Capture the cell that displays the provided text and extract its (x, y) central coordinate. 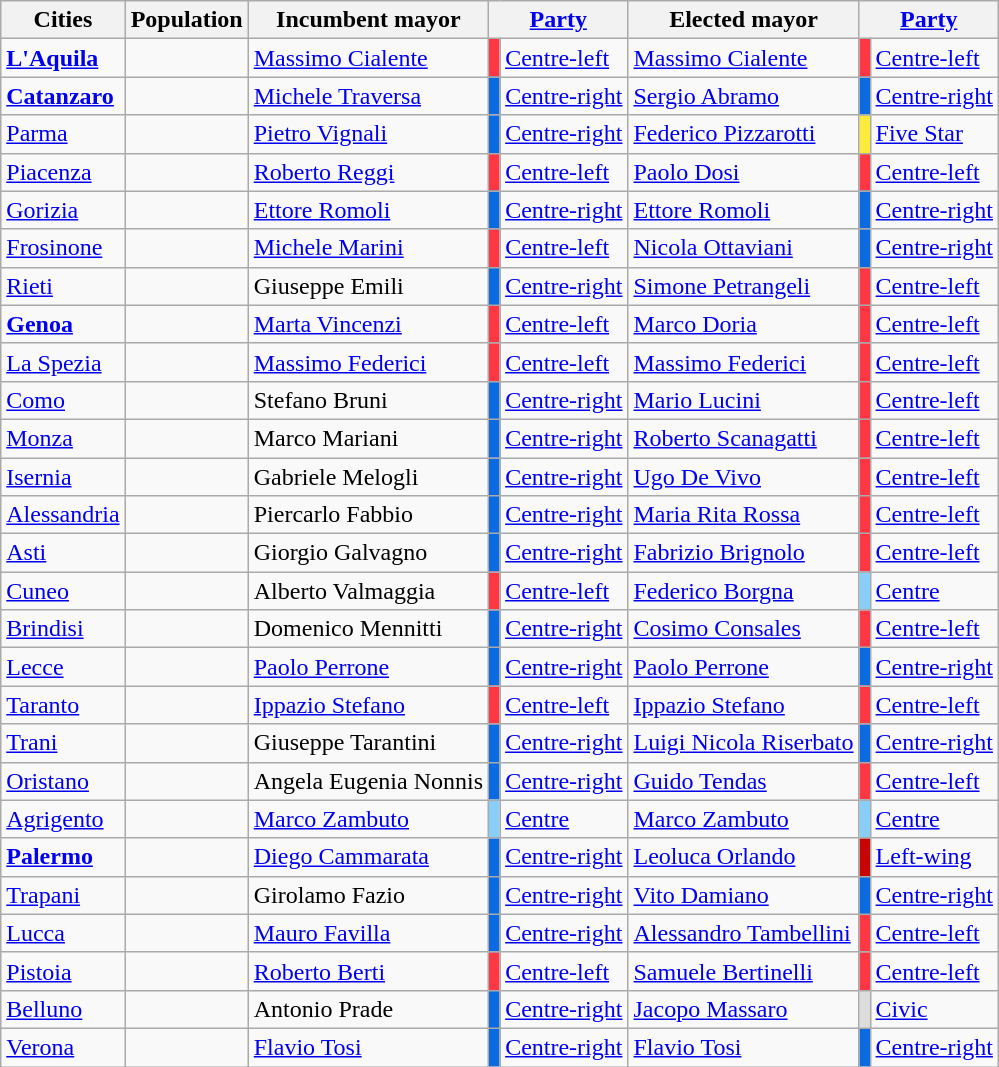
Brindisi (63, 629)
Federico Pizzarotti (744, 134)
Pistoia (63, 971)
Paolo Dosi (744, 172)
Marco Mariani (368, 438)
Maria Rita Rossa (744, 515)
Giorgio Galvagno (368, 553)
Ugo De Vivo (744, 477)
Roberto Berti (368, 971)
Marco Doria (744, 324)
Federico Borgna (744, 591)
Alberto Valmaggia (368, 591)
Isernia (63, 477)
Civic (934, 1009)
Gabriele Melogli (368, 477)
Vito Damiano (744, 895)
Samuele Bertinelli (744, 971)
Genoa (63, 324)
Piercarlo Fabbio (368, 515)
Domenico Mennitti (368, 629)
Trapani (63, 895)
Giuseppe Tarantini (368, 743)
Lecce (63, 667)
Alessandro Tambellini (744, 933)
Michele Marini (368, 248)
Luigi Nicola Riserbato (744, 743)
Pietro Vignali (368, 134)
Left-wing (934, 857)
Giuseppe Emili (368, 286)
Population (186, 20)
Diego Cammarata (368, 857)
La Spezia (63, 362)
Cities (63, 20)
Taranto (63, 705)
Girolamo Fazio (368, 895)
Belluno (63, 1009)
Guido Tendas (744, 781)
Mario Lucini (744, 400)
Monza (63, 438)
Verona (63, 1047)
Asti (63, 553)
Rieti (63, 286)
Catanzaro (63, 96)
Antonio Prade (368, 1009)
Oristano (63, 781)
Piacenza (63, 172)
Elected mayor (744, 20)
Roberto Reggi (368, 172)
Cuneo (63, 591)
Stefano Bruni (368, 400)
Lucca (63, 933)
Palermo (63, 857)
Gorizia (63, 210)
Fabrizio Brignolo (744, 553)
Alessandria (63, 515)
Como (63, 400)
Jacopo Massaro (744, 1009)
Michele Traversa (368, 96)
Parma (63, 134)
Frosinone (63, 248)
Cosimo Consales (744, 629)
Trani (63, 743)
Five Star (934, 134)
Nicola Ottaviani (744, 248)
Mauro Favilla (368, 933)
Incumbent mayor (368, 20)
Agrigento (63, 819)
Simone Petrangeli (744, 286)
Leoluca Orlando (744, 857)
Roberto Scanagatti (744, 438)
Sergio Abramo (744, 96)
Angela Eugenia Nonnis (368, 781)
L'Aquila (63, 58)
Marta Vincenzi (368, 324)
